Find where the given text appears and provide that cell's center as (X, Y) coordinate. 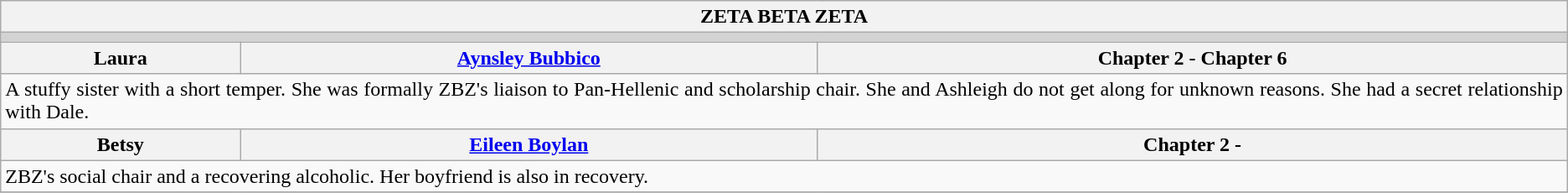
Laura (121, 58)
ZBZ's social chair and a recovering alcoholic. Her boyfriend is also in recovery. (784, 176)
Betsy (121, 144)
ZETA BETA ZETA (784, 17)
Chapter 2 - Chapter 6 (1193, 58)
Aynsley Bubbico (529, 58)
Eileen Boylan (529, 144)
Chapter 2 - (1193, 144)
